For the text-containing cell, return its midpoint in (X, Y) coordinate format. 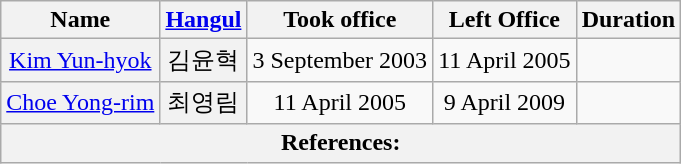
Hangul (204, 20)
Left Office (505, 20)
Duration (628, 20)
Took office (340, 20)
References: (341, 143)
Kim Yun-hyok (80, 60)
김윤혁 (204, 60)
9 April 2009 (505, 102)
최영림 (204, 102)
Name (80, 20)
Choe Yong-rim (80, 102)
3 September 2003 (340, 60)
